Scan for the cell matching the given text and deliver its (x, y) coordinate at center. 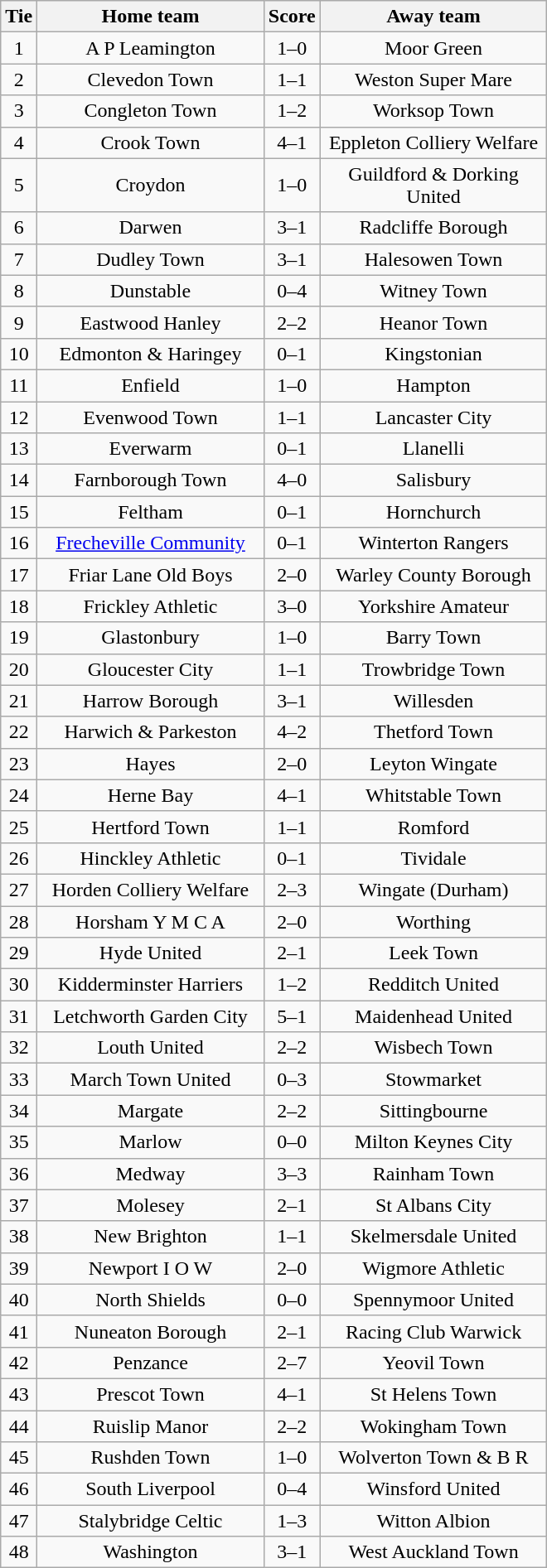
11 (19, 385)
Penzance (151, 1363)
Dudley Town (151, 259)
Spennymoor United (433, 1300)
36 (19, 1174)
23 (19, 764)
Eastwood Hanley (151, 322)
22 (19, 732)
Worthing (433, 922)
Rainham Town (433, 1174)
37 (19, 1205)
Margate (151, 1111)
19 (19, 638)
47 (19, 1521)
Farnborough Town (151, 480)
Tie (19, 17)
5 (19, 186)
Thetford Town (433, 732)
Yeovil Town (433, 1363)
45 (19, 1458)
Stalybridge Celtic (151, 1521)
30 (19, 985)
38 (19, 1237)
4–2 (292, 732)
Llanelli (433, 449)
39 (19, 1268)
Willesden (433, 701)
17 (19, 575)
Everwarm (151, 449)
Weston Super Mare (433, 80)
Friar Lane Old Boys (151, 575)
West Auckland Town (433, 1552)
Yorkshire Amateur (433, 606)
42 (19, 1363)
Letchworth Garden City (151, 1016)
41 (19, 1331)
Warley County Borough (433, 575)
Heanor Town (433, 322)
Whitstable Town (433, 795)
Marlow (151, 1142)
18 (19, 606)
A P Leamington (151, 48)
Hyde United (151, 953)
32 (19, 1048)
Louth United (151, 1048)
March Town United (151, 1079)
Glastonbury (151, 638)
26 (19, 858)
Congleton Town (151, 111)
Gloucester City (151, 669)
Wingate (Durham) (433, 890)
21 (19, 701)
Halesowen Town (433, 259)
28 (19, 922)
5–1 (292, 1016)
Racing Club Warwick (433, 1331)
Radcliffe Borough (433, 228)
Leyton Wingate (433, 764)
48 (19, 1552)
Moor Green (433, 48)
43 (19, 1394)
Witney Town (433, 291)
33 (19, 1079)
Newport I O W (151, 1268)
4 (19, 142)
35 (19, 1142)
Tividale (433, 858)
Wisbech Town (433, 1048)
Wigmore Athletic (433, 1268)
Milton Keynes City (433, 1142)
Hayes (151, 764)
New Brighton (151, 1237)
2–7 (292, 1363)
6 (19, 228)
Eppleton Colliery Welfare (433, 142)
Score (292, 17)
Romford (433, 827)
Away team (433, 17)
Kidderminster Harriers (151, 985)
40 (19, 1300)
Wolverton Town & B R (433, 1458)
10 (19, 354)
25 (19, 827)
Worksop Town (433, 111)
Clevedon Town (151, 80)
Herne Bay (151, 795)
1–3 (292, 1521)
Frickley Athletic (151, 606)
Salisbury (433, 480)
Winsford United (433, 1489)
Crook Town (151, 142)
Evenwood Town (151, 417)
St Albans City (433, 1205)
9 (19, 322)
14 (19, 480)
Hornchurch (433, 512)
Darwen (151, 228)
Home team (151, 17)
Horden Colliery Welfare (151, 890)
Medway (151, 1174)
Harwich & Parkeston (151, 732)
13 (19, 449)
Lancaster City (433, 417)
Stowmarket (433, 1079)
3 (19, 111)
46 (19, 1489)
Witton Albion (433, 1521)
24 (19, 795)
Edmonton & Haringey (151, 354)
Redditch United (433, 985)
29 (19, 953)
44 (19, 1426)
3–3 (292, 1174)
Maidenhead United (433, 1016)
Harrow Borough (151, 701)
2 (19, 80)
27 (19, 890)
Guildford & Dorking United (433, 186)
Frecheville Community (151, 543)
Barry Town (433, 638)
North Shields (151, 1300)
St Helens Town (433, 1394)
Wokingham Town (433, 1426)
3–0 (292, 606)
31 (19, 1016)
Leek Town (433, 953)
4–0 (292, 480)
12 (19, 417)
Feltham (151, 512)
Hertford Town (151, 827)
2–3 (292, 890)
8 (19, 291)
Prescot Town (151, 1394)
Rushden Town (151, 1458)
Molesey (151, 1205)
20 (19, 669)
1 (19, 48)
South Liverpool (151, 1489)
Skelmersdale United (433, 1237)
Washington (151, 1552)
34 (19, 1111)
0–3 (292, 1079)
Nuneaton Borough (151, 1331)
16 (19, 543)
Croydon (151, 186)
Kingstonian (433, 354)
Sittingbourne (433, 1111)
7 (19, 259)
15 (19, 512)
Trowbridge Town (433, 669)
Hinckley Athletic (151, 858)
Hampton (433, 385)
Horsham Y M C A (151, 922)
Winterton Rangers (433, 543)
Dunstable (151, 291)
Enfield (151, 385)
Ruislip Manor (151, 1426)
